Capture the cell that displays the provided text and extract its [X, Y] central coordinate. 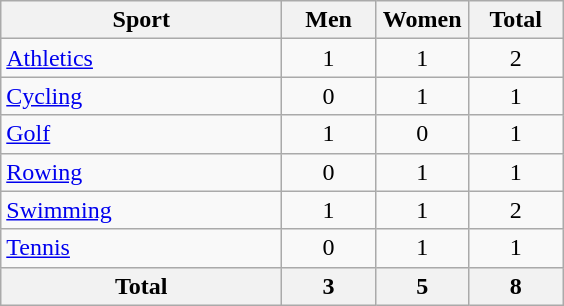
Women [422, 20]
Men [329, 20]
Sport [142, 20]
5 [422, 286]
Athletics [142, 58]
8 [516, 286]
Cycling [142, 96]
Rowing [142, 172]
Golf [142, 134]
Tennis [142, 248]
3 [329, 286]
Swimming [142, 210]
